Find where the given text appears and provide that cell's center as (X, Y) coordinate. 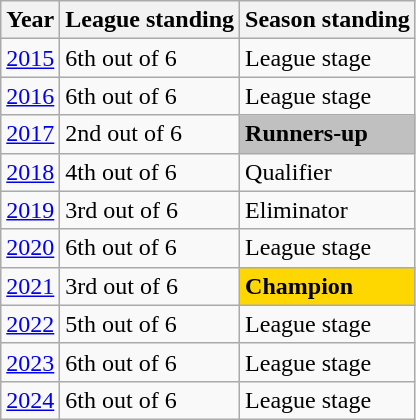
4th out of 6 (150, 172)
5th out of 6 (150, 324)
2015 (30, 58)
Eliminator (328, 210)
Season standing (328, 20)
2016 (30, 96)
2021 (30, 286)
2022 (30, 324)
Qualifier (328, 172)
2020 (30, 248)
League standing (150, 20)
2024 (30, 400)
2023 (30, 362)
2018 (30, 172)
Runners-up (328, 134)
Year (30, 20)
2017 (30, 134)
2019 (30, 210)
2nd out of 6 (150, 134)
Champion (328, 286)
